Return [X, Y] of the center of cell containing provided text 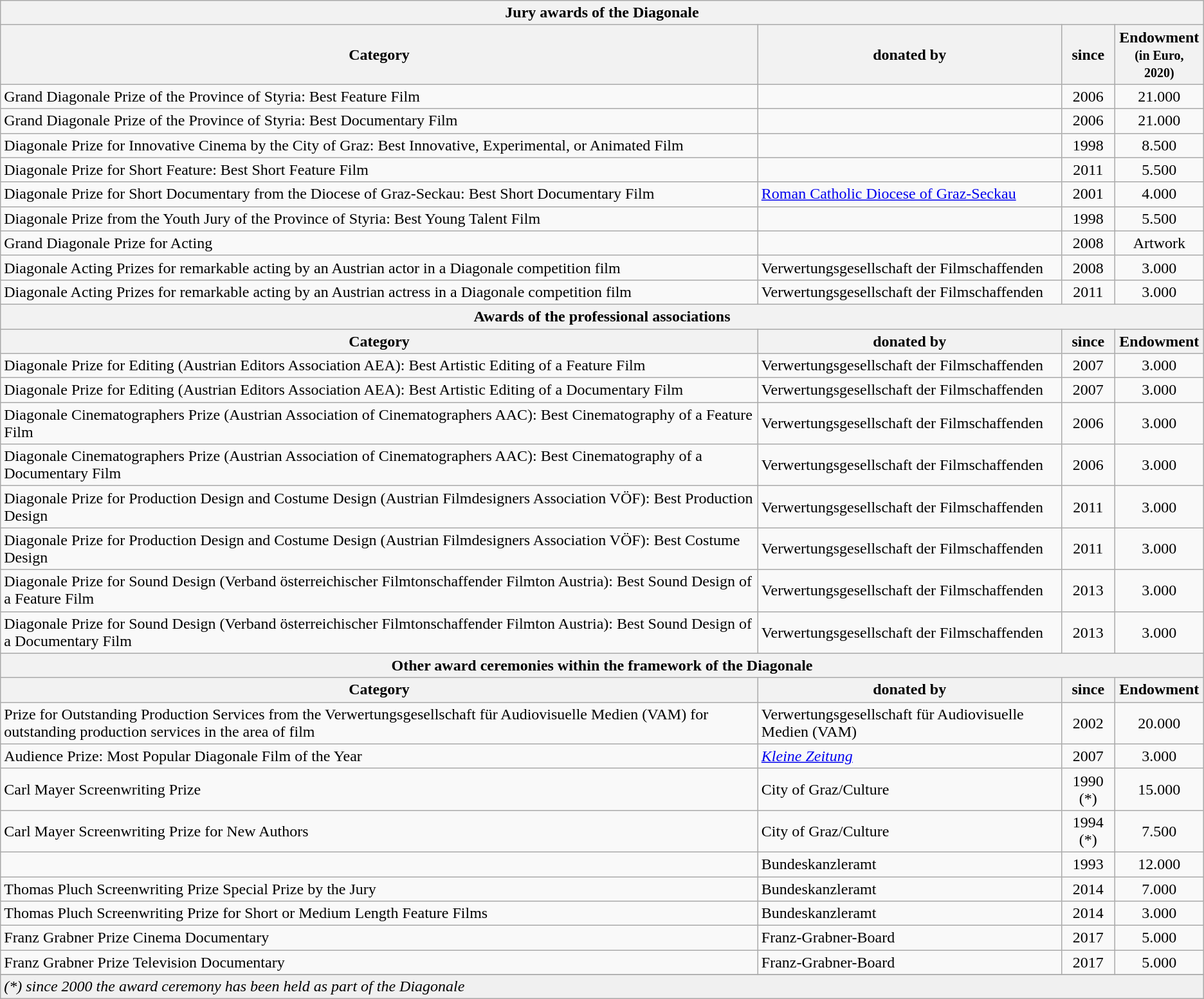
Diagonale Acting Prizes for remarkable acting by an Austrian actress in a Diagonale competition film [379, 292]
Carl Mayer Screenwriting Prize [379, 789]
Audience Prize: Most Popular Diagonale Film of the Year [379, 756]
Grand Diagonale Prize of the Province of Styria: Best Documentary Film [379, 121]
2002 [1088, 723]
Awards of the professional associations [602, 316]
20.000 [1159, 723]
15.000 [1159, 789]
Diagonale Prize from the Youth Jury of the Province of Styria: Best Young Talent Film [379, 219]
Diagonale Prize for Short Documentary from the Diocese of Graz-Seckau: Best Short Documentary Film [379, 194]
8.500 [1159, 145]
Franz Grabner Prize Cinema Documentary [379, 938]
Diagonale Acting Prizes for remarkable acting by an Austrian actor in a Diagonale competition film [379, 267]
Diagonale Prize for Sound Design (Verband österreichischer Filmtonschaffender Filmton Austria): Best Sound Design of a Feature Film [379, 590]
7.000 [1159, 889]
Carl Mayer Screenwriting Prize for New Authors [379, 831]
Diagonale Prize for Short Feature: Best Short Feature Film [379, 170]
Diagonale Prize for Editing (Austrian Editors Association AEA): Best Artistic Editing of a Documentary Film [379, 390]
Kleine Zeitung [909, 756]
Diagonale Prize for Sound Design (Verband österreichischer Filmtonschaffender Filmton Austria): Best Sound Design of a Documentary Film [379, 633]
Diagonale Cinematographers Prize (Austrian Association of Cinematographers AAC): Best Cinematography of a Documentary Film [379, 465]
1994 (*) [1088, 831]
Endowment(in Euro, 2020) [1159, 55]
Artwork [1159, 243]
Thomas Pluch Screenwriting Prize for Short or Medium Length Feature Films [379, 914]
2001 [1088, 194]
Franz Grabner Prize Television Documentary [379, 962]
4.000 [1159, 194]
Diagonale Prize for Innovative Cinema by the City of Graz: Best Innovative, Experimental, or Animated Film [379, 145]
Diagonale Cinematographers Prize (Austrian Association of Cinematographers AAC): Best Cinematography of a Feature Film [379, 423]
Verwertungsgesellschaft für Audiovisuelle Medien (VAM) [909, 723]
1993 [1088, 864]
Thomas Pluch Screenwriting Prize Special Prize by the Jury [379, 889]
7.500 [1159, 831]
Grand Diagonale Prize of the Province of Styria: Best Feature Film [379, 96]
Roman Catholic Diocese of Graz-Seckau [909, 194]
Diagonale Prize for Editing (Austrian Editors Association AEA): Best Artistic Editing of a Feature Film [379, 366]
Diagonale Prize for Production Design and Costume Design (Austrian Filmdesigners Association VÖF): Best Costume Design [379, 549]
Grand Diagonale Prize for Acting [379, 243]
Jury awards of the Diagonale [602, 13]
1990 (*) [1088, 789]
12.000 [1159, 864]
(*) since 2000 the award ceremony has been held as part of the Diagonale [602, 987]
Other award ceremonies within the framework of the Diagonale [602, 665]
Diagonale Prize for Production Design and Costume Design (Austrian Filmdesigners Association VÖF): Best Production Design [379, 507]
